Locate the cell with the specified text and output its [x, y] center coordinate. 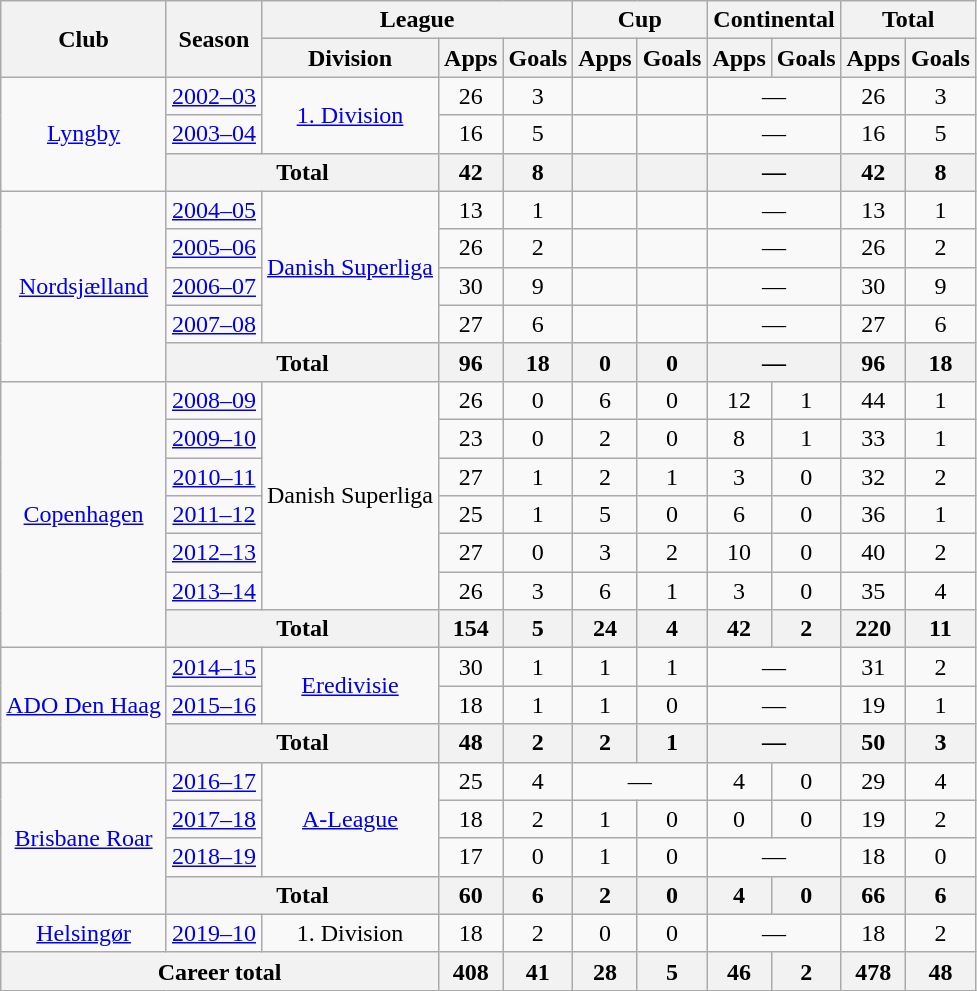
11 [941, 629]
28 [605, 971]
2011–12 [214, 515]
12 [739, 400]
League [416, 20]
Nordsjælland [84, 286]
24 [605, 629]
Career total [220, 971]
154 [471, 629]
66 [873, 895]
A-League [350, 819]
2003–04 [214, 134]
10 [739, 553]
32 [873, 477]
Continental [774, 20]
Copenhagen [84, 514]
41 [538, 971]
40 [873, 553]
2016–17 [214, 781]
2012–13 [214, 553]
2015–16 [214, 705]
2013–14 [214, 591]
17 [471, 857]
478 [873, 971]
Lyngby [84, 134]
2017–18 [214, 819]
Division [350, 58]
2006–07 [214, 286]
2004–05 [214, 210]
2014–15 [214, 667]
Club [84, 39]
Cup [640, 20]
29 [873, 781]
2008–09 [214, 400]
Helsingør [84, 933]
31 [873, 667]
2010–11 [214, 477]
2005–06 [214, 248]
408 [471, 971]
33 [873, 438]
220 [873, 629]
2009–10 [214, 438]
Eredivisie [350, 686]
ADO Den Haag [84, 705]
23 [471, 438]
Season [214, 39]
2019–10 [214, 933]
60 [471, 895]
2018–19 [214, 857]
Brisbane Roar [84, 838]
2007–08 [214, 324]
50 [873, 743]
46 [739, 971]
35 [873, 591]
2002–03 [214, 96]
36 [873, 515]
44 [873, 400]
